Provide the (x, y) coordinate of the cell's center where the given text is located.  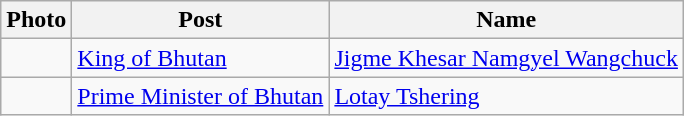
Jigme Khesar Namgyel Wangchuck (506, 58)
Prime Minister of Bhutan (200, 96)
Name (506, 20)
Photo (36, 20)
Post (200, 20)
King of Bhutan (200, 58)
Lotay Tshering (506, 96)
